Return the (x, y) coordinate for the center point of the cell that contains the specified text.  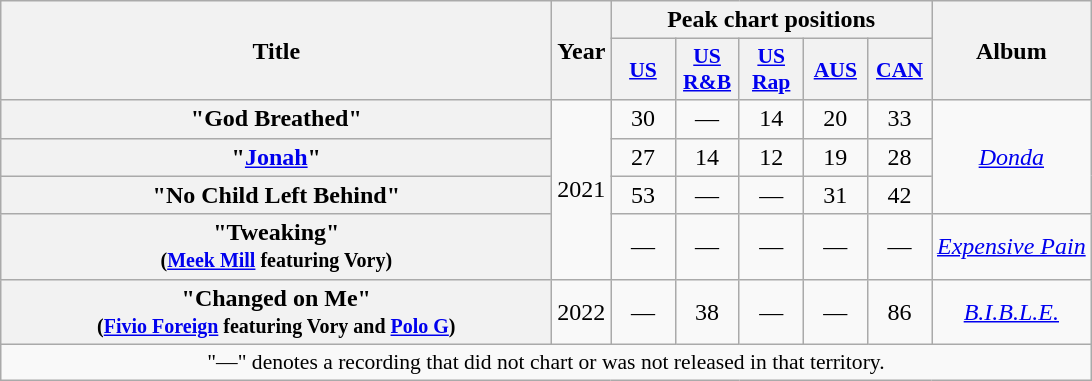
"God Breathed" (276, 119)
31 (835, 195)
"Tweaking"(Meek Mill featuring Vory) (276, 246)
"Changed on Me"(Fivio Foreign featuring Vory and Polo G) (276, 312)
53 (643, 195)
19 (835, 157)
86 (899, 312)
33 (899, 119)
US (643, 70)
Peak chart positions (772, 20)
USRap (771, 70)
42 (899, 195)
27 (643, 157)
CAN (899, 70)
Donda (1012, 157)
Year (582, 50)
"—" denotes a recording that did not chart or was not released in that territory. (546, 362)
"Jonah" (276, 157)
Title (276, 50)
30 (643, 119)
20 (835, 119)
12 (771, 157)
AUS (835, 70)
USR&B (707, 70)
B.I.B.L.E. (1012, 312)
"No Child Left Behind" (276, 195)
Album (1012, 50)
Expensive Pain (1012, 246)
28 (899, 157)
38 (707, 312)
2022 (582, 312)
2021 (582, 190)
